Return the (X, Y) coordinate for the center point of the cell that contains the specified text.  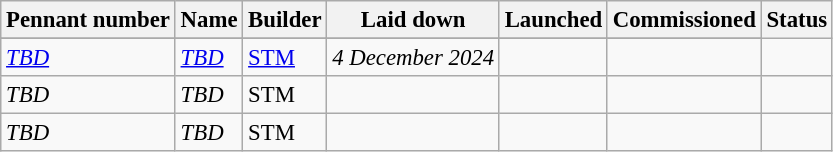
Pennant number (88, 20)
Launched (553, 20)
4 December 2024 (414, 58)
Status (796, 20)
Builder (285, 20)
Name (209, 20)
Commissioned (684, 20)
Laid down (414, 20)
